Scan for the cell matching the given text and deliver its (X, Y) coordinate at center. 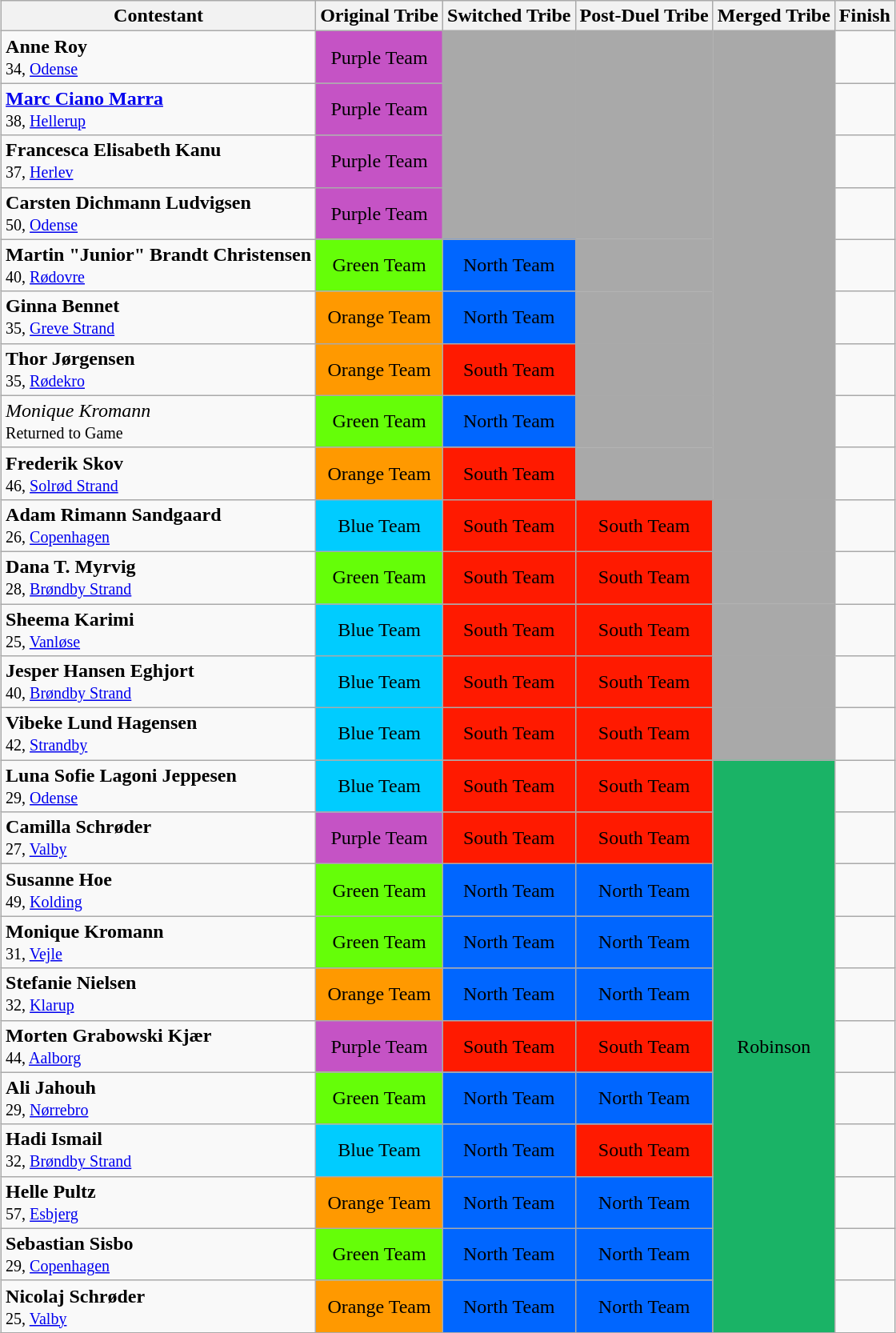
Monique KromannReturned to Game (158, 421)
Anne Roy34, Odense (158, 58)
Adam Rimann Sandgaard26, Copenhagen (158, 525)
Francesca Elisabeth Kanu37, Herlev (158, 162)
Switched Tribe (510, 16)
Helle Pultz57, Esbjerg (158, 1202)
Ginna Bennet35, Greve Strand (158, 317)
Jesper Hansen Eghjort40, Brøndby Strand (158, 682)
Thor Jørgensen35, Rødekro (158, 370)
Susanne Hoe49, Kolding (158, 890)
Dana T. Myrvig28, Brøndby Strand (158, 578)
Ali Jahouh29, Nørrebro (158, 1098)
Sebastian Sisbo29, Copenhagen (158, 1255)
Contestant (158, 16)
Hadi Ismail32, Brøndby Strand (158, 1151)
Marc Ciano Marra38, Hellerup (158, 109)
Finish (864, 16)
Merged Tribe (774, 16)
Sheema Karimi25, Vanløse (158, 629)
Vibeke Lund Hagensen42, Strandby (158, 735)
Robinson (774, 1047)
Camilla Schrøder27, Valby (158, 839)
Carsten Dichmann Ludvigsen50, Odense (158, 213)
Martin "Junior" Brandt Christensen40, Rødovre (158, 266)
Monique Kromann31, Vejle (158, 943)
Stefanie Nielsen32, Klarup (158, 994)
Post-Duel Tribe (644, 16)
Luna Sofie Lagoni Jeppesen29, Odense (158, 786)
Frederik Skov46, Solrød Strand (158, 474)
Morten Grabowski Kjær44, Aalborg (158, 1047)
Nicolaj Schrøder25, Valby (158, 1306)
Original Tribe (379, 16)
